Search for the cell housing the specified text and yield its (x, y) center coordinate. 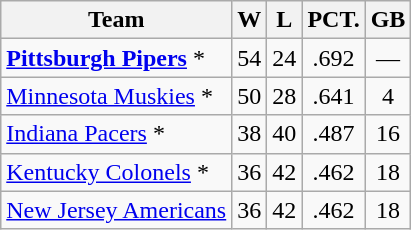
W (250, 20)
Minnesota Muskies * (116, 96)
50 (250, 96)
Kentucky Colonels * (116, 172)
38 (250, 134)
Team (116, 20)
— (388, 58)
16 (388, 134)
Pittsburgh Pipers * (116, 58)
L (284, 20)
GB (388, 20)
54 (250, 58)
.692 (334, 58)
.487 (334, 134)
Indiana Pacers * (116, 134)
PCT. (334, 20)
24 (284, 58)
.641 (334, 96)
4 (388, 96)
28 (284, 96)
New Jersey Americans (116, 210)
40 (284, 134)
